From the cell containing the given text, extract its center point as [x, y] coordinate. 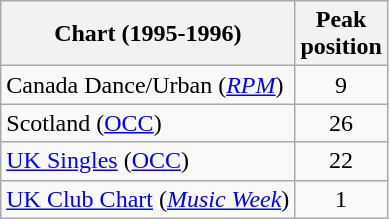
26 [341, 123]
1 [341, 199]
UK Club Chart (Music Week) [148, 199]
Peakposition [341, 34]
UK Singles (OCC) [148, 161]
Chart (1995-1996) [148, 34]
Canada Dance/Urban (RPM) [148, 85]
9 [341, 85]
Scotland (OCC) [148, 123]
22 [341, 161]
